Detect which cell encompasses the target text, then output its [x, y] center coordinate. 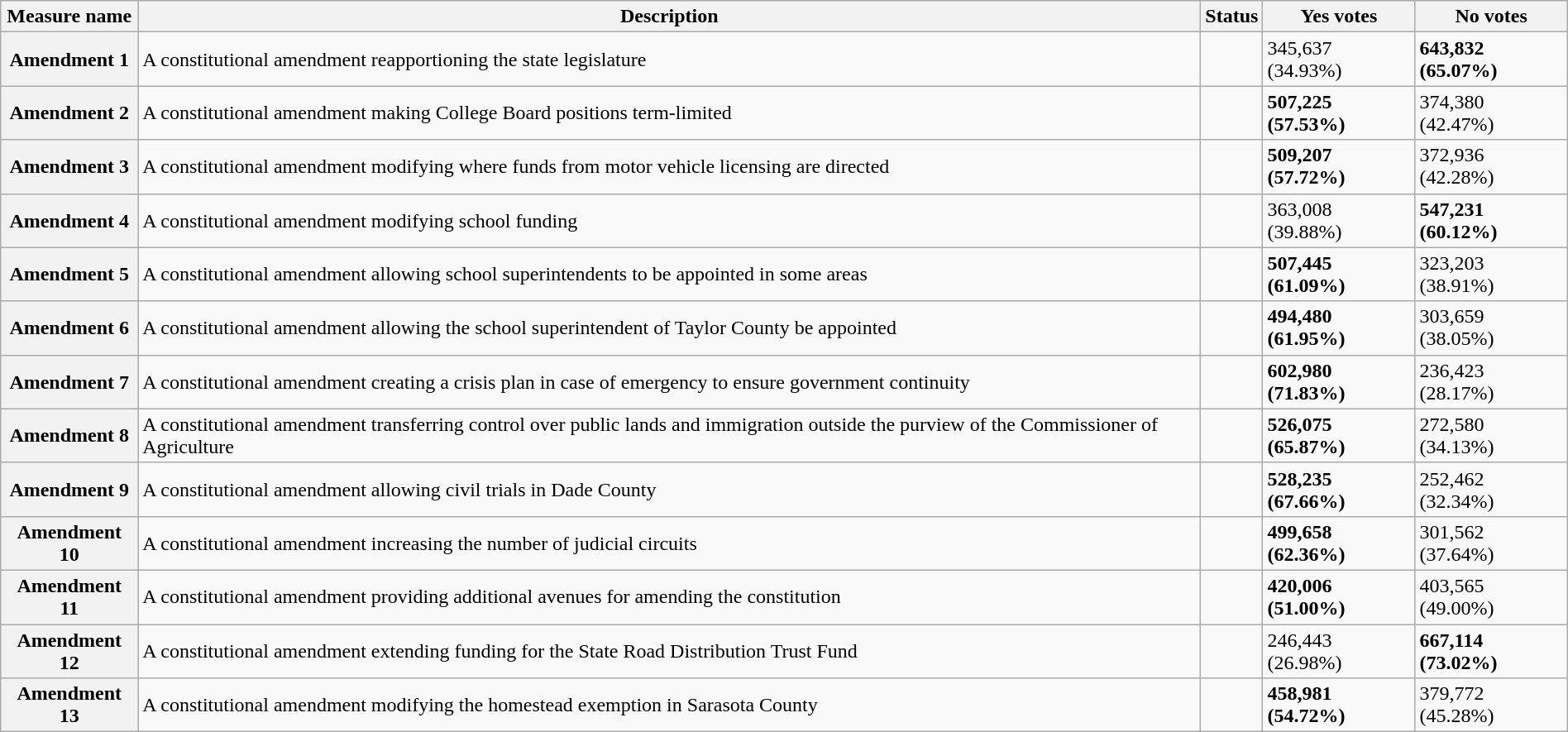
Status [1232, 17]
507,225 (57.53%) [1339, 112]
272,580 (34.13%) [1491, 435]
420,006 (51.00%) [1339, 597]
Amendment 10 [69, 543]
667,114 (73.02%) [1491, 650]
A constitutional amendment reapportioning the state legislature [670, 60]
A constitutional amendment allowing the school superintendent of Taylor County be appointed [670, 328]
236,423 (28.17%) [1491, 382]
Amendment 11 [69, 597]
A constitutional amendment providing additional avenues for amending the constitution [670, 597]
363,008 (39.88%) [1339, 220]
252,462 (32.34%) [1491, 490]
Description [670, 17]
Amendment 13 [69, 705]
A constitutional amendment increasing the number of judicial circuits [670, 543]
547,231 (60.12%) [1491, 220]
A constitutional amendment modifying school funding [670, 220]
Amendment 5 [69, 275]
494,480 (61.95%) [1339, 328]
458,981 (54.72%) [1339, 705]
403,565 (49.00%) [1491, 597]
A constitutional amendment allowing civil trials in Dade County [670, 490]
Amendment 2 [69, 112]
A constitutional amendment extending funding for the State Road Distribution Trust Fund [670, 650]
A constitutional amendment modifying the homestead exemption in Sarasota County [670, 705]
528,235 (67.66%) [1339, 490]
A constitutional amendment allowing school superintendents to be appointed in some areas [670, 275]
Amendment 3 [69, 167]
507,445 (61.09%) [1339, 275]
Amendment 6 [69, 328]
A constitutional amendment transferring control over public lands and immigration outside the purview of the Commissioner of Agriculture [670, 435]
374,380 (42.47%) [1491, 112]
Yes votes [1339, 17]
Amendment 9 [69, 490]
301,562 (37.64%) [1491, 543]
A constitutional amendment modifying where funds from motor vehicle licensing are directed [670, 167]
Measure name [69, 17]
A constitutional amendment making College Board positions term-limited [670, 112]
643,832 (65.07%) [1491, 60]
323,203 (38.91%) [1491, 275]
246,443 (26.98%) [1339, 650]
526,075 (65.87%) [1339, 435]
Amendment 12 [69, 650]
602,980 (71.83%) [1339, 382]
Amendment 8 [69, 435]
A constitutional amendment creating a crisis plan in case of emergency to ensure government continuity [670, 382]
303,659 (38.05%) [1491, 328]
372,936 (42.28%) [1491, 167]
Amendment 7 [69, 382]
509,207 (57.72%) [1339, 167]
499,658 (62.36%) [1339, 543]
Amendment 1 [69, 60]
Amendment 4 [69, 220]
No votes [1491, 17]
379,772 (45.28%) [1491, 705]
345,637 (34.93%) [1339, 60]
